Identify which cell holds the provided text, then report its (x, y) central coordinate. 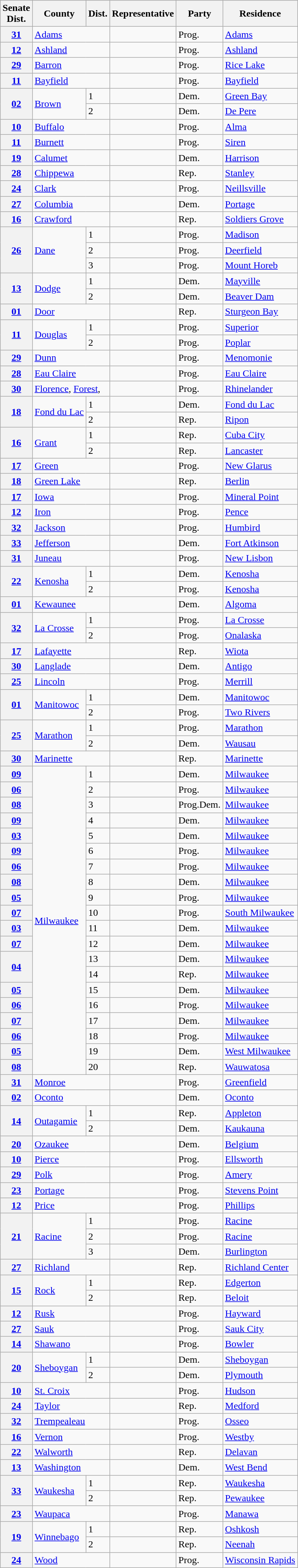
Wauwatosa (260, 1067)
Manawa (260, 1514)
Mineral Point (260, 497)
Kewaunee (71, 604)
SenateDist. (16, 14)
Polk (71, 1174)
Barron (71, 65)
Sauk City (260, 1329)
Burnett (71, 142)
Walworth (71, 1452)
Stanley (260, 173)
Green Bay (260, 96)
Washington (71, 1468)
Berlin (260, 481)
Waupaca (71, 1514)
West Milwaukee (260, 1051)
De Pere (260, 111)
Door (71, 312)
Clark (71, 188)
Party (199, 14)
Wiota (260, 651)
Dodge (59, 289)
Antigo (260, 666)
Stevens Point (260, 1190)
Shawano (71, 1344)
Chippewa (71, 173)
Ellsworth (260, 1159)
Crawford (71, 219)
Soldiers Grove (260, 219)
Burlington (260, 1252)
Rock (59, 1290)
04 (16, 967)
Douglas (59, 335)
Onalaska (260, 635)
Brown (59, 104)
Poplar (260, 343)
West Bend (260, 1468)
Buffalo (71, 127)
Lafayette (71, 651)
Hayward (260, 1313)
Superior (260, 327)
Appleton (260, 1113)
5 (98, 836)
6 (98, 851)
Harrison (260, 157)
Richland Center (260, 1267)
Belgium (260, 1144)
Rice Lake (260, 65)
Merrill (260, 681)
Dunn (71, 358)
Pence (260, 512)
Wisconsin Rapids (260, 1560)
Representative (143, 14)
Wausau (260, 743)
Juneau (71, 558)
Calumet (71, 157)
Westby (260, 1437)
Deerfield (260, 250)
Plymouth (260, 1375)
Columbia (71, 204)
Rusk (71, 1313)
Iowa (71, 497)
Ripon (260, 419)
Richland (71, 1267)
Two Rivers (260, 713)
Medford (260, 1406)
Dane (59, 250)
Monroe (71, 1082)
Siren (260, 142)
Jefferson (71, 543)
Lincoln (71, 681)
Edgerton (260, 1283)
Langlade (71, 666)
Rhinelander (260, 389)
Cuba City (260, 435)
Lancaster (260, 451)
Prog.Dem. (199, 805)
New Lisbon (260, 558)
7 (98, 866)
Green Lake (71, 481)
Beloit (260, 1298)
Delavan (260, 1452)
Residence (260, 14)
Sauk (71, 1329)
Pierce (71, 1159)
Pewaukee (260, 1498)
Bowler (260, 1344)
Grant (59, 443)
Outagamie (59, 1121)
Osseo (260, 1421)
Sturgeon Bay (260, 312)
New Glarus (260, 466)
Winnebago (59, 1537)
26 (16, 250)
Mount Horeb (260, 266)
Green (71, 466)
21 (16, 1236)
Price (71, 1206)
Taylor (71, 1406)
Menomonie (260, 358)
Iron (71, 512)
Phillips (260, 1206)
Algoma (260, 604)
Kaukauna (260, 1128)
St. Croix (71, 1390)
Neenah (260, 1545)
Beaver Dam (260, 296)
Amery (260, 1174)
Greenfield (260, 1082)
County (59, 14)
Oshkosh (260, 1529)
9 (98, 897)
8 (98, 882)
Alma (260, 127)
Florence, Forest, (71, 389)
Humbird (260, 528)
Jackson (71, 528)
Wood (71, 1560)
Ozaukee (71, 1144)
4 (98, 820)
Trempealeau (71, 1421)
Fort Atkinson (260, 543)
South Milwaukee (260, 913)
Neillsville (260, 188)
Dist. (98, 14)
Vernon (71, 1437)
Madison (260, 235)
Mayville (260, 281)
Hudson (260, 1390)
